Detect which cell encompasses the target text, then output its [X, Y] center coordinate. 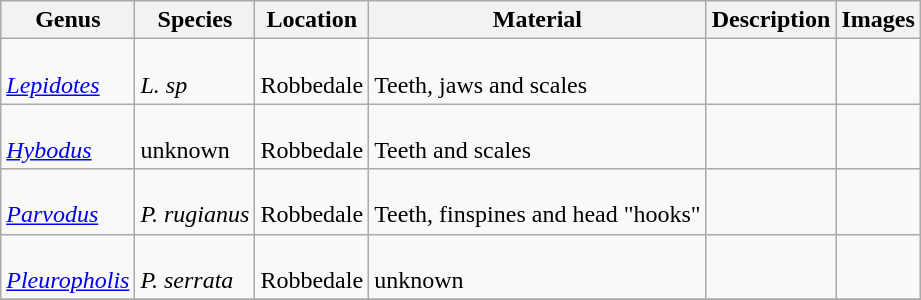
Lepidotes [68, 72]
Teeth and scales [538, 136]
P. serrata [195, 266]
Pleuropholis [68, 266]
Teeth, jaws and scales [538, 72]
Images [878, 20]
Description [771, 20]
L. sp [195, 72]
Material [538, 20]
P. rugianus [195, 202]
Species [195, 20]
Parvodus [68, 202]
Location [312, 20]
Genus [68, 20]
Teeth, finspines and head "hooks" [538, 202]
Hybodus [68, 136]
